Pinpoint the cell where the given text exists, returning its [x, y] midpoint coordinate. 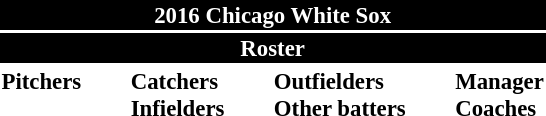
Roster [272, 48]
2016 Chicago White Sox [272, 15]
